Search for the cell housing the specified text and yield its [X, Y] center coordinate. 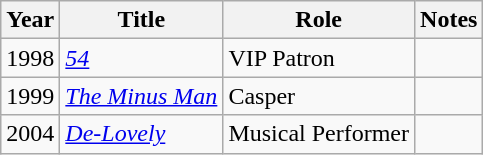
1999 [30, 96]
Role [319, 20]
1998 [30, 58]
VIP Patron [319, 58]
De-Lovely [142, 134]
Notes [449, 20]
Title [142, 20]
Year [30, 20]
2004 [30, 134]
The Minus Man [142, 96]
54 [142, 58]
Musical Performer [319, 134]
Casper [319, 96]
